Detect which cell encompasses the target text, then output its [X, Y] center coordinate. 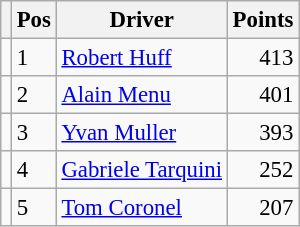
207 [262, 208]
413 [262, 58]
Yvan Muller [142, 133]
3 [34, 133]
393 [262, 133]
4 [34, 170]
252 [262, 170]
2 [34, 95]
401 [262, 95]
Alain Menu [142, 95]
Robert Huff [142, 58]
Driver [142, 20]
5 [34, 208]
Pos [34, 20]
Gabriele Tarquini [142, 170]
Tom Coronel [142, 208]
1 [34, 58]
Points [262, 20]
